Search for the cell housing the specified text and yield its (x, y) center coordinate. 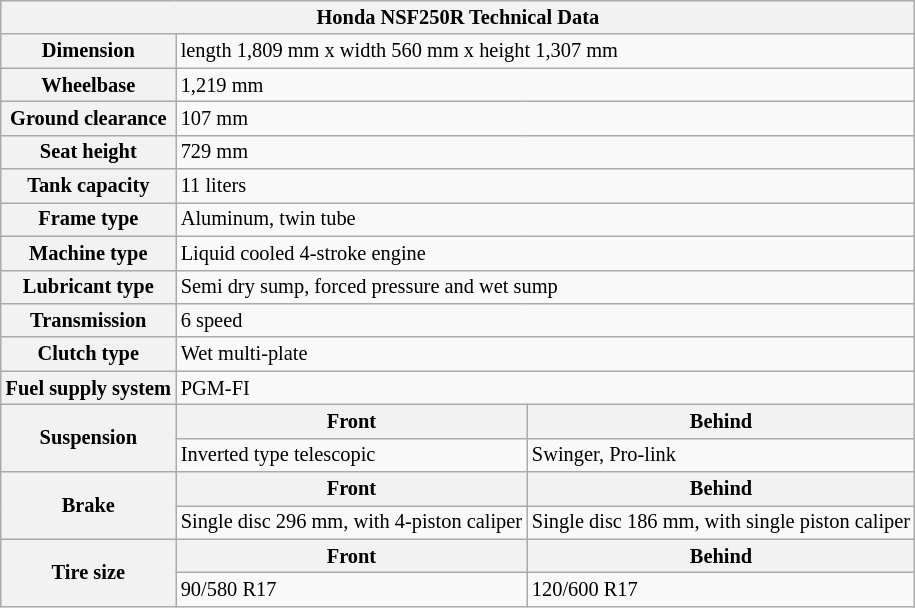
Single disc 186 mm, with single piston caliper (721, 522)
Machine type (88, 253)
Semi dry sump, forced pressure and wet sump (546, 287)
1,219 mm (546, 85)
PGM-FI (546, 388)
Single disc 296 mm, with 4-piston caliper (352, 522)
Aluminum, twin tube (546, 219)
107 mm (546, 118)
120/600 R17 (721, 589)
729 mm (546, 152)
Dimension (88, 51)
Frame type (88, 219)
Tank capacity (88, 186)
Seat height (88, 152)
Swinger, Pro-link (721, 455)
11 liters (546, 186)
Tire size (88, 572)
Clutch type (88, 354)
Brake (88, 506)
Wet multi-plate (546, 354)
Wheelbase (88, 85)
Honda NSF250R Technical Data (458, 17)
6 speed (546, 320)
length 1,809 mm x width 560 mm x height 1,307 mm (546, 51)
Lubricant type (88, 287)
Inverted type telescopic (352, 455)
Fuel supply system (88, 388)
Ground clearance (88, 118)
90/580 R17 (352, 589)
Suspension (88, 438)
Transmission (88, 320)
Liquid cooled 4-stroke engine (546, 253)
